Locate the cell with the specified text and output its [x, y] center coordinate. 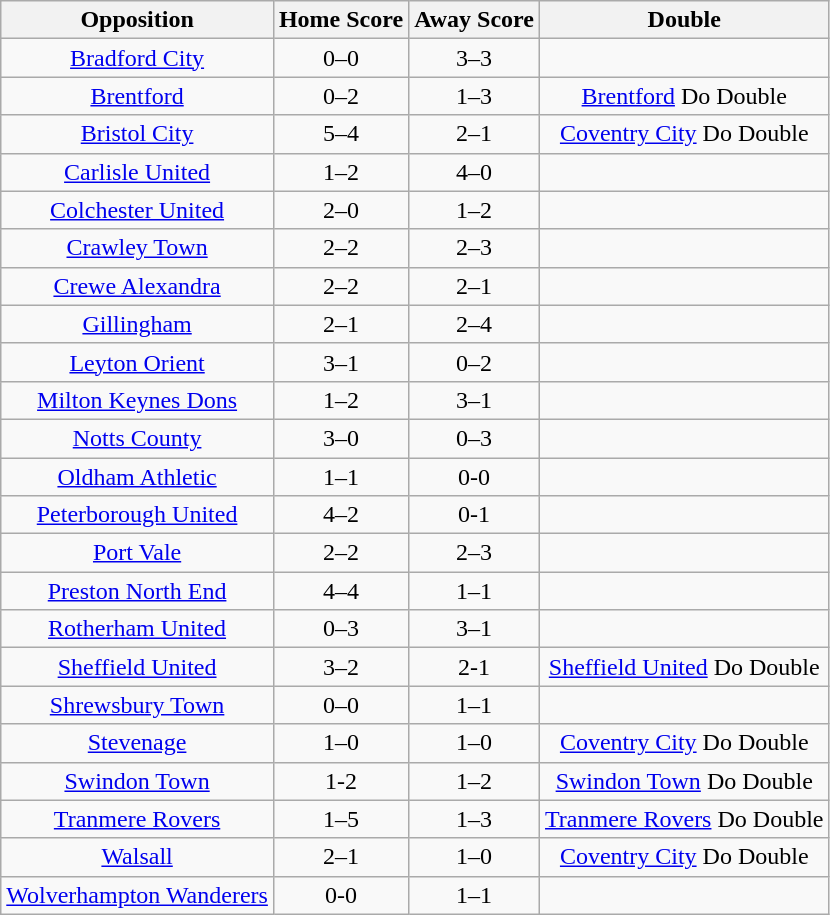
Stevenage [138, 743]
Oldham Athletic [138, 477]
Carlisle United [138, 172]
3–2 [340, 667]
Brentford [138, 96]
Port Vale [138, 553]
Sheffield United Do Double [684, 667]
1–5 [340, 819]
Swindon Town Do Double [684, 781]
Home Score [340, 20]
5–4 [340, 134]
Preston North End [138, 591]
1-2 [340, 781]
4–2 [340, 515]
Tranmere Rovers Do Double [684, 819]
Leyton Orient [138, 362]
2–4 [474, 324]
Notts County [138, 438]
4–0 [474, 172]
Colchester United [138, 210]
Bristol City [138, 134]
Peterborough United [138, 515]
Brentford Do Double [684, 96]
Opposition [138, 20]
Gillingham [138, 324]
Milton Keynes Dons [138, 400]
Crawley Town [138, 248]
0-1 [474, 515]
Double [684, 20]
2–0 [340, 210]
3–3 [474, 58]
Walsall [138, 857]
3–0 [340, 438]
4–4 [340, 591]
Sheffield United [138, 667]
Away Score [474, 20]
Wolverhampton Wanderers [138, 895]
Tranmere Rovers [138, 819]
Crewe Alexandra [138, 286]
Swindon Town [138, 781]
2-1 [474, 667]
Shrewsbury Town [138, 705]
Bradford City [138, 58]
Rotherham United [138, 629]
